Capture the cell that displays the provided text and extract its (x, y) central coordinate. 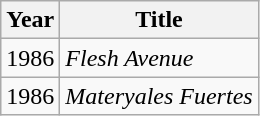
Title (159, 20)
Year (30, 20)
Flesh Avenue (159, 58)
Materyales Fuertes (159, 96)
